Output the [X, Y] coordinate of the center of the cell containing the given text.  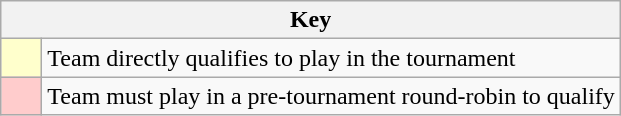
Team directly qualifies to play in the tournament [332, 58]
Key [311, 20]
Team must play in a pre-tournament round-robin to qualify [332, 96]
